Capture the cell that displays the provided text and extract its [x, y] central coordinate. 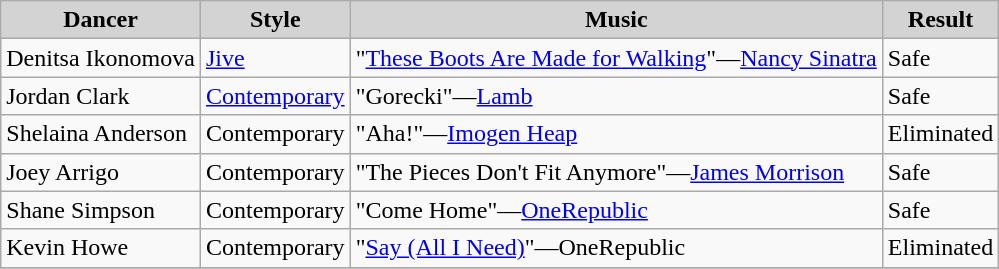
Denitsa Ikonomova [101, 58]
"Come Home"—OneRepublic [616, 210]
"Say (All I Need)"—OneRepublic [616, 248]
Result [940, 20]
Jive [275, 58]
"These Boots Are Made for Walking"—Nancy Sinatra [616, 58]
Jordan Clark [101, 96]
Shane Simpson [101, 210]
Style [275, 20]
"The Pieces Don't Fit Anymore"—James Morrison [616, 172]
"Gorecki"—Lamb [616, 96]
Dancer [101, 20]
Joey Arrigo [101, 172]
Shelaina Anderson [101, 134]
"Aha!"—Imogen Heap [616, 134]
Music [616, 20]
Kevin Howe [101, 248]
